Extract the (x, y) coordinate from the center of the cell holding the provided text.  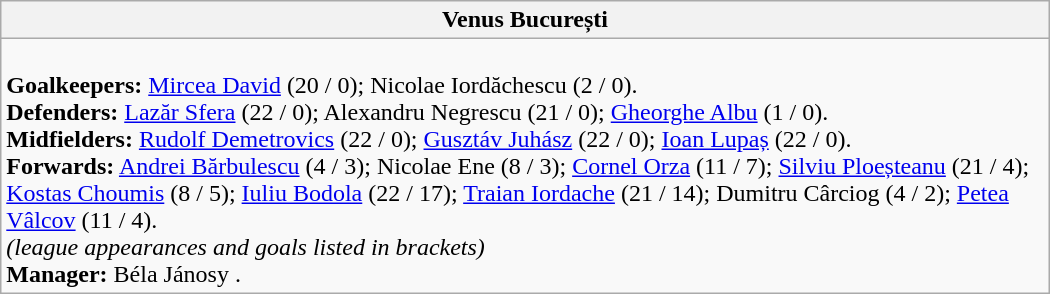
Venus București (525, 20)
